Return (x, y) of the center of cell containing provided text 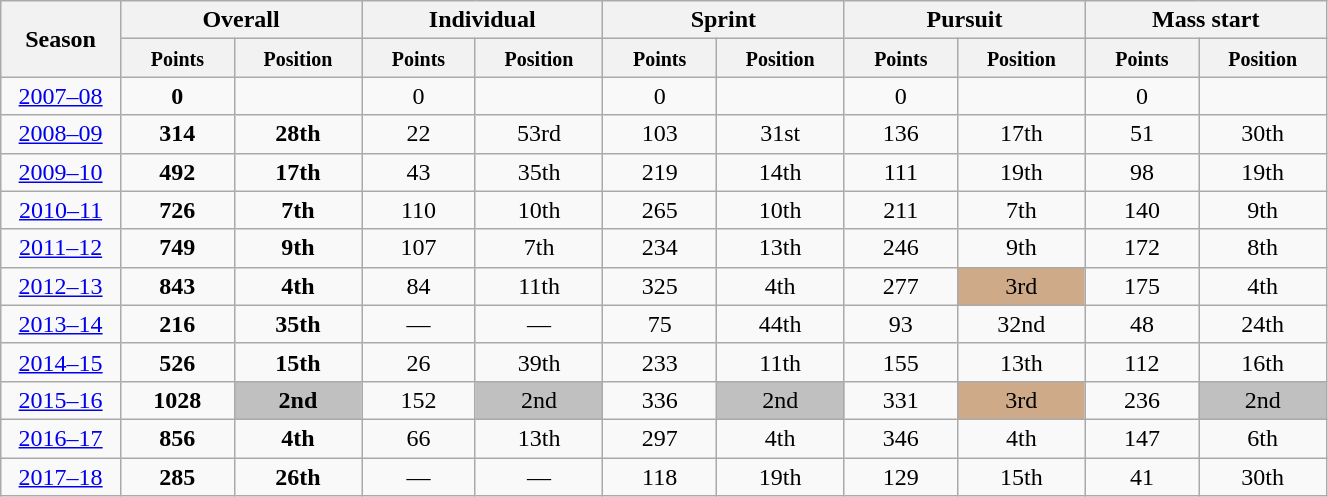
2008–09 (61, 134)
2012–13 (61, 286)
26th (298, 477)
2007–08 (61, 96)
66 (419, 438)
2009–10 (61, 172)
2015–16 (61, 400)
Season (61, 39)
234 (660, 248)
843 (177, 286)
216 (177, 324)
14th (780, 172)
297 (660, 438)
233 (660, 362)
43 (419, 172)
175 (1142, 286)
172 (1142, 248)
314 (177, 134)
110 (419, 210)
856 (177, 438)
492 (177, 172)
285 (177, 477)
2010–11 (61, 210)
152 (419, 400)
336 (660, 400)
51 (1142, 134)
31st (780, 134)
1028 (177, 400)
Mass start (1206, 20)
Sprint (724, 20)
28th (298, 134)
526 (177, 362)
155 (901, 362)
32nd (1022, 324)
147 (1142, 438)
75 (660, 324)
219 (660, 172)
346 (901, 438)
2014–15 (61, 362)
Pursuit (964, 20)
331 (901, 400)
8th (1263, 248)
93 (901, 324)
84 (419, 286)
48 (1142, 324)
211 (901, 210)
6th (1263, 438)
24th (1263, 324)
129 (901, 477)
136 (901, 134)
Individual (482, 20)
140 (1142, 210)
103 (660, 134)
111 (901, 172)
277 (901, 286)
107 (419, 248)
2017–18 (61, 477)
26 (419, 362)
2016–17 (61, 438)
112 (1142, 362)
41 (1142, 477)
749 (177, 248)
726 (177, 210)
53rd (538, 134)
39th (538, 362)
325 (660, 286)
44th (780, 324)
265 (660, 210)
16th (1263, 362)
236 (1142, 400)
118 (660, 477)
2011–12 (61, 248)
22 (419, 134)
98 (1142, 172)
Overall (240, 20)
246 (901, 248)
2013–14 (61, 324)
